From the cell containing the given text, extract its center point as (X, Y) coordinate. 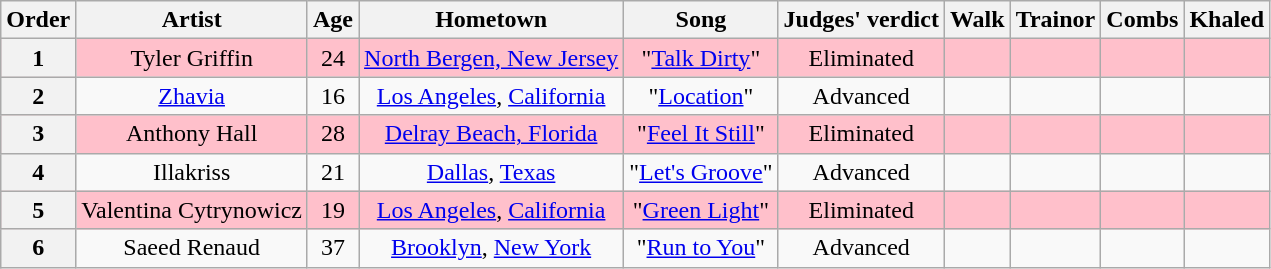
Artist (192, 20)
6 (38, 248)
2 (38, 96)
Combs (1142, 20)
Khaled (1227, 20)
Song (701, 20)
"Run to You" (701, 248)
16 (332, 96)
3 (38, 134)
"Let's Groove" (701, 172)
5 (38, 210)
Dallas, Texas (492, 172)
4 (38, 172)
Tyler Griffin (192, 58)
Saeed Renaud (192, 248)
1 (38, 58)
Age (332, 20)
21 (332, 172)
North Bergen, New Jersey (492, 58)
Judges' verdict (861, 20)
Valentina Cytrynowicz (192, 210)
37 (332, 248)
Order (38, 20)
24 (332, 58)
Zhavia (192, 96)
Walk (977, 20)
"Green Light" (701, 210)
Anthony Hall (192, 134)
28 (332, 134)
"Talk Dirty" (701, 58)
Delray Beach, Florida (492, 134)
"Location" (701, 96)
Trainor (1056, 20)
19 (332, 210)
Illakriss (192, 172)
"Feel It Still" (701, 134)
Brooklyn, New York (492, 248)
Hometown (492, 20)
